Search for the cell housing the specified text and yield its (X, Y) center coordinate. 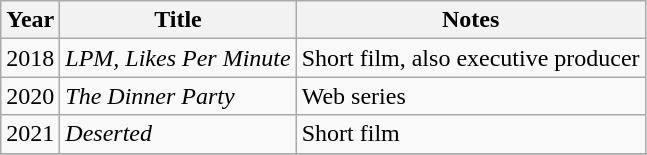
Short film, also executive producer (470, 58)
Short film (470, 134)
Deserted (178, 134)
LPM, Likes Per Minute (178, 58)
Title (178, 20)
Web series (470, 96)
2021 (30, 134)
2018 (30, 58)
The Dinner Party (178, 96)
2020 (30, 96)
Year (30, 20)
Notes (470, 20)
